Pinpoint the cell where the given text exists, returning its [x, y] midpoint coordinate. 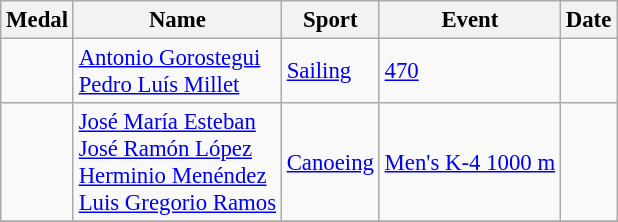
Name [177, 20]
Antonio Gorostegui Pedro Luís Millet [177, 72]
Event [470, 20]
Medal [38, 20]
Sport [330, 20]
Sailing [330, 72]
Men's K-4 1000 m [470, 162]
José María Esteban José Ramón López Herminio Menéndez Luis Gregorio Ramos [177, 162]
Date [588, 20]
470 [470, 72]
Canoeing [330, 162]
